Identify which cell holds the provided text, then report its [X, Y] central coordinate. 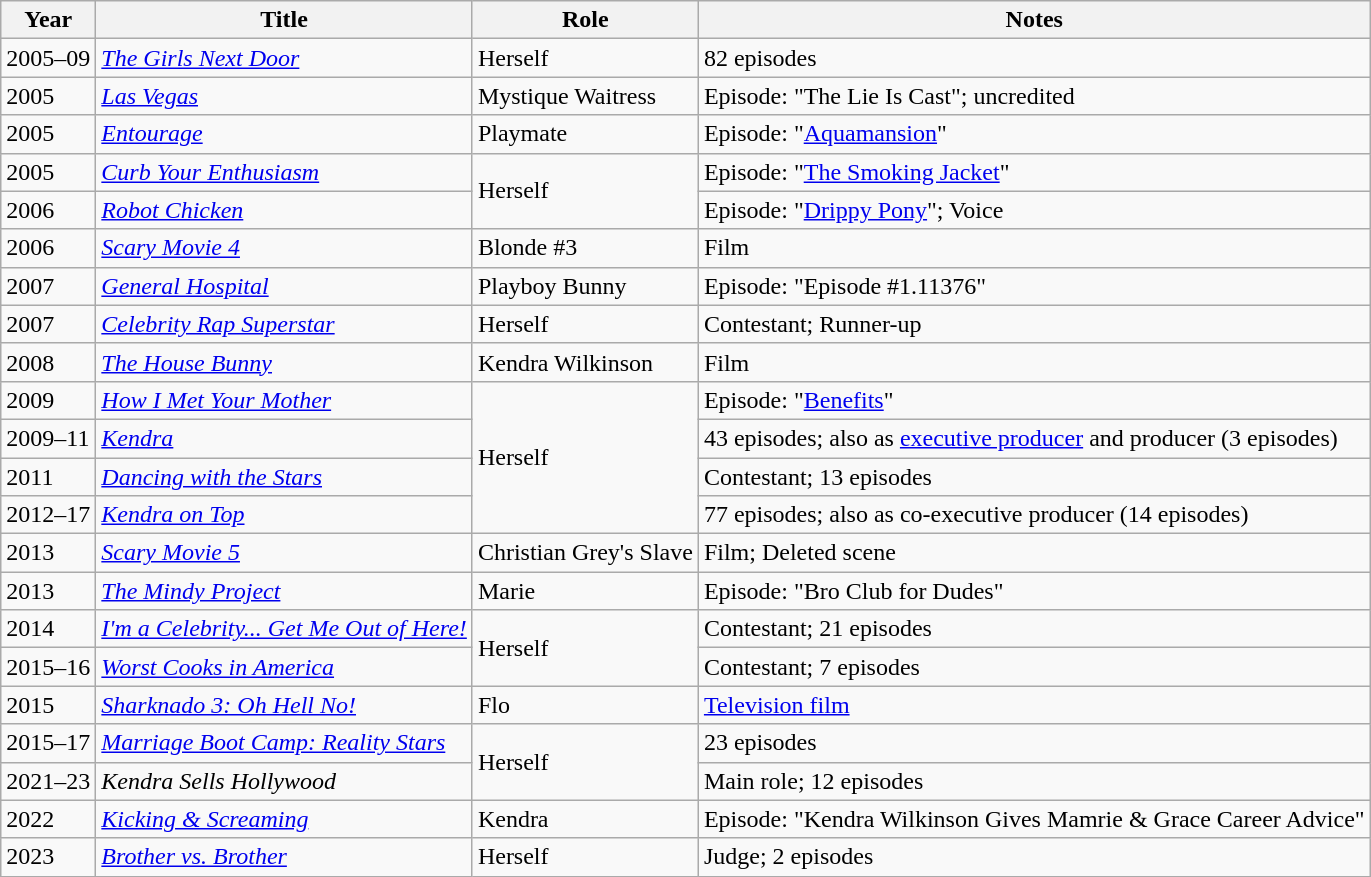
I'm a Celebrity... Get Me Out of Here! [284, 629]
Sharknado 3: Oh Hell No! [284, 705]
2023 [48, 857]
The Girls Next Door [284, 58]
Blonde #3 [585, 248]
Playboy Bunny [585, 286]
Contestant; 7 episodes [1034, 667]
Celebrity Rap Superstar [284, 324]
2022 [48, 819]
Television film [1034, 705]
Las Vegas [284, 96]
Episode: "Kendra Wilkinson Gives Mamrie & Grace Career Advice" [1034, 819]
Curb Your Enthusiasm [284, 172]
Episode: "Episode #1.11376" [1034, 286]
2021–23 [48, 781]
2015–17 [48, 743]
82 episodes [1034, 58]
Episode: "Drippy Pony"; Voice [1034, 210]
Marriage Boot Camp: Reality Stars [284, 743]
Episode: "Bro Club for Dudes" [1034, 591]
Year [48, 20]
2008 [48, 362]
Brother vs. Brother [284, 857]
Title [284, 20]
Episode: "Benefits" [1034, 400]
2015–16 [48, 667]
Scary Movie 5 [284, 553]
2009–11 [48, 438]
77 episodes; also as co-executive producer (14 episodes) [1034, 515]
Entourage [284, 134]
23 episodes [1034, 743]
2009 [48, 400]
Kicking & Screaming [284, 819]
How I Met Your Mother [284, 400]
Episode: "The Smoking Jacket" [1034, 172]
Dancing with the Stars [284, 477]
Kendra Sells Hollywood [284, 781]
Contestant; 13 episodes [1034, 477]
Flo [585, 705]
2005–09 [48, 58]
Contestant; 21 episodes [1034, 629]
The House Bunny [284, 362]
Kendra Wilkinson [585, 362]
Mystique Waitress [585, 96]
The Mindy Project [284, 591]
Main role; 12 episodes [1034, 781]
Episode: "Aquamansion" [1034, 134]
Robot Chicken [284, 210]
Marie [585, 591]
Worst Cooks in America [284, 667]
Episode: "The Lie Is Cast"; uncredited [1034, 96]
Scary Movie 4 [284, 248]
43 episodes; also as executive producer and producer (3 episodes) [1034, 438]
Christian Grey's Slave [585, 553]
General Hospital [284, 286]
Kendra on Top [284, 515]
2011 [48, 477]
Role [585, 20]
Film; Deleted scene [1034, 553]
Notes [1034, 20]
Contestant; Runner-up [1034, 324]
2014 [48, 629]
2015 [48, 705]
2012–17 [48, 515]
Judge; 2 episodes [1034, 857]
Playmate [585, 134]
